Find where the given text appears and provide that cell's center as [X, Y] coordinate. 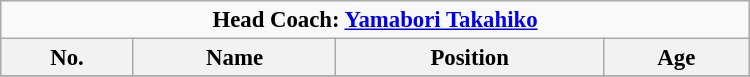
Name [234, 58]
Head Coach: Yamabori Takahiko [375, 20]
No. [67, 58]
Position [470, 58]
Age [676, 58]
